Identify which cell holds the provided text, then report its (x, y) central coordinate. 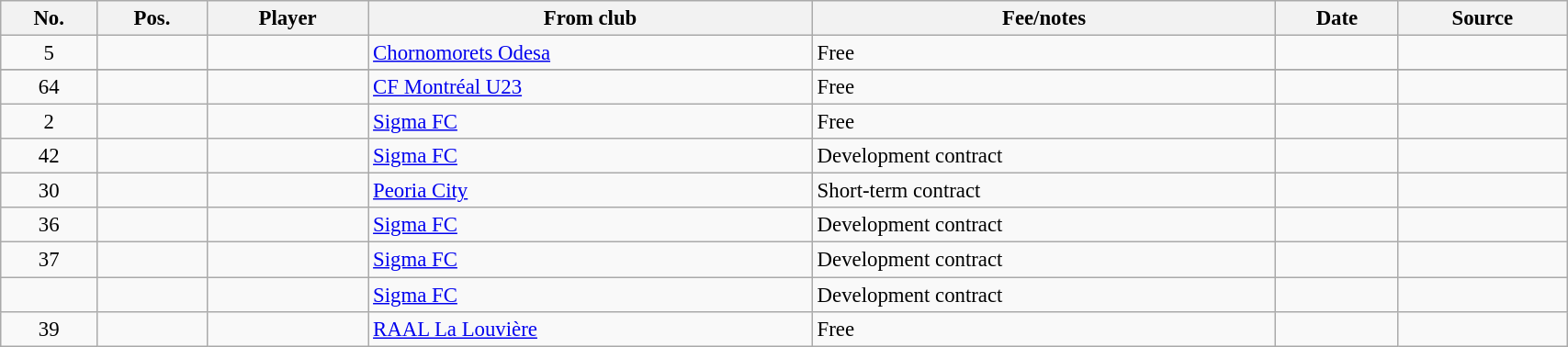
Pos. (152, 18)
Date (1337, 18)
Chornomorets Odesa (591, 53)
30 (50, 191)
Fee/notes (1043, 18)
CF Montréal U23 (591, 87)
Player (287, 18)
64 (50, 87)
No. (50, 18)
5 (50, 53)
42 (50, 156)
Short-term contract (1043, 191)
Source (1483, 18)
37 (50, 260)
RAAL La Louvière (591, 329)
39 (50, 329)
Peoria City (591, 191)
From club (591, 18)
36 (50, 225)
2 (50, 122)
